Provide the [x, y] coordinate of the cell's center where the given text is located.  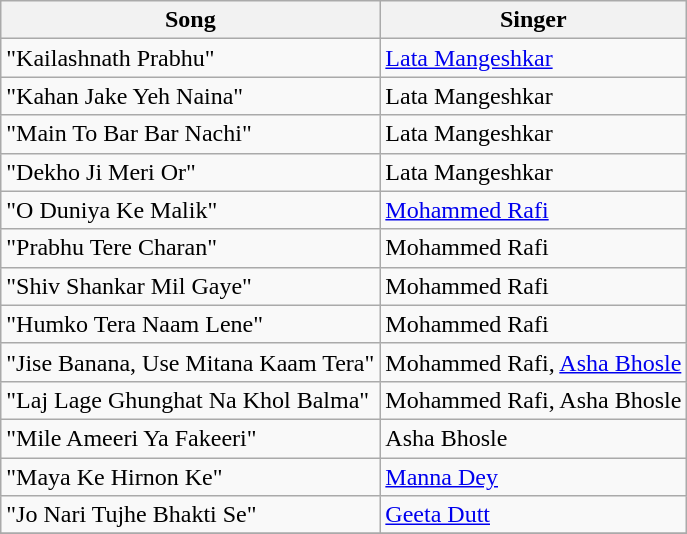
"Jo Nari Tujhe Bhakti Se" [190, 515]
"Dekho Ji Meri Or" [190, 172]
Song [190, 20]
"Prabhu Tere Charan" [190, 248]
"O Duniya Ke Malik" [190, 210]
"Laj Lage Ghunghat Na Khol Balma" [190, 400]
"Jise Banana, Use Mitana Kaam Tera" [190, 362]
"Shiv Shankar Mil Gaye" [190, 286]
Singer [534, 20]
"Humko Tera Naam Lene" [190, 324]
"Kailashnath Prabhu" [190, 58]
"Kahan Jake Yeh Naina" [190, 96]
"Maya Ke Hirnon Ke" [190, 477]
"Main To Bar Bar Nachi" [190, 134]
Geeta Dutt [534, 515]
"Mile Ameeri Ya Fakeeri" [190, 438]
Manna Dey [534, 477]
Asha Bhosle [534, 438]
